Capture the cell that displays the provided text and extract its [X, Y] central coordinate. 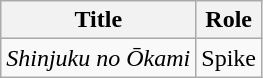
Shinjuku no Ōkami [98, 58]
Title [98, 20]
Role [229, 20]
Spike [229, 58]
